Pinpoint the cell where the given text exists, returning its [X, Y] midpoint coordinate. 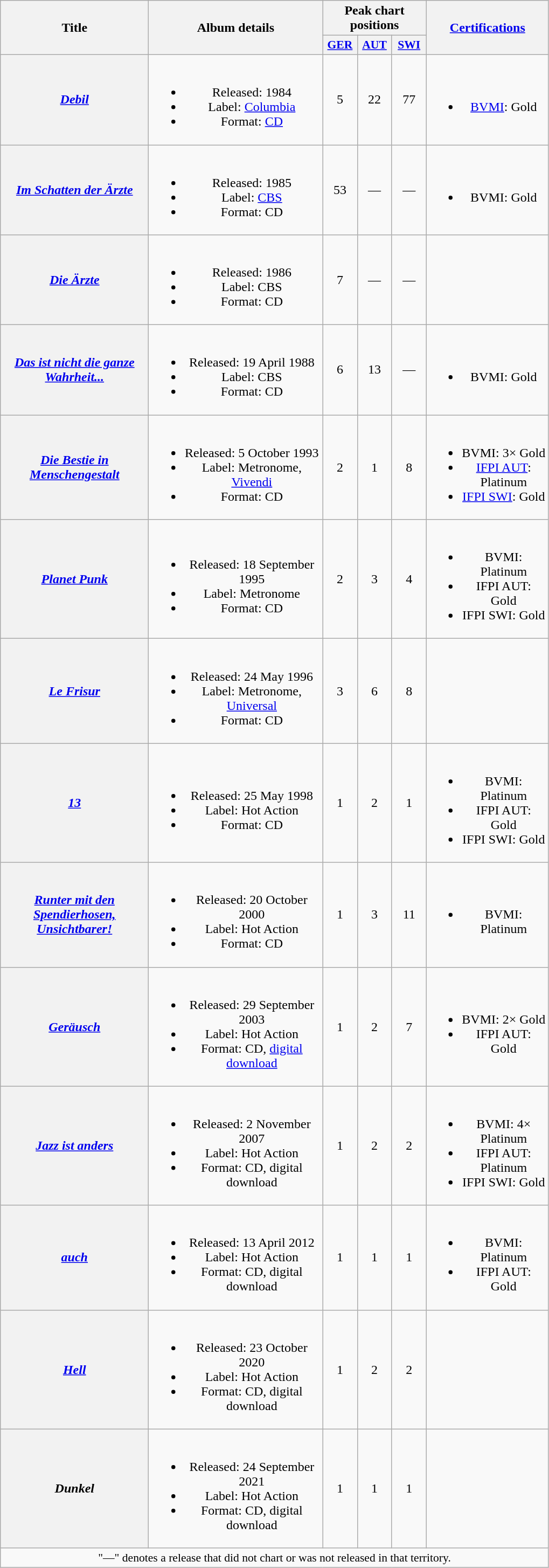
BVMI: 3× GoldIFPI AUT: PlatinumIFPI SWI: Gold [487, 467]
Released: 19 April 1988Label: CBSFormat: CD [236, 370]
Runter mit den Spendierhosen, Unsichtbarer! [74, 915]
Released: 2 November 2007Label: Hot ActionFormat: CD, digital download [236, 1146]
Im Schatten der Ärzte [74, 190]
53 [340, 190]
Title [74, 28]
Released: 24 September 2021Label: Hot ActionFormat: CD, digital download [236, 1489]
Released: 5 October 1993Label: Metronome, VivendiFormat: CD [236, 467]
Debil [74, 99]
AUT [374, 45]
Die Ärzte [74, 280]
Das ist nicht die ganze Wahrheit... [74, 370]
Released: 1985Label: CBSFormat: CD [236, 190]
BVMI: 4× PlatinumIFPI AUT: PlatinumIFPI SWI: Gold [487, 1146]
GER [340, 45]
Peak chart positions [374, 18]
Released: 13 April 2012Label: Hot ActionFormat: CD, digital download [236, 1258]
Album details [236, 28]
77 [409, 99]
BVMI: Platinum [487, 915]
Certifications [487, 28]
Released: 25 May 1998Label: Hot ActionFormat: CD [236, 803]
11 [409, 915]
SWI [409, 45]
5 [340, 99]
Released: 20 October 2000Label: Hot ActionFormat: CD [236, 915]
BVMI: PlatinumIFPI AUT: Gold [487, 1258]
22 [374, 99]
auch [74, 1258]
Planet Punk [74, 579]
Released: 18 September 1995Label: MetronomeFormat: CD [236, 579]
Released: 1984Label: ColumbiaFormat: CD [236, 99]
Hell [74, 1369]
Le Frisur [74, 691]
Die Bestie in Menschengestalt [74, 467]
Released: 24 May 1996Label: Metronome, UniversalFormat: CD [236, 691]
4 [409, 579]
"—" denotes a release that did not chart or was not released in that territory. [275, 1558]
Geräusch [74, 1026]
Dunkel [74, 1489]
Released: 29 September 2003Label: Hot ActionFormat: CD, digital download [236, 1026]
Released: 23 October 2020Label: Hot ActionFormat: CD, digital download [236, 1369]
Jazz ist anders [74, 1146]
BVMI: 2× GoldIFPI AUT: Gold [487, 1026]
Released: 1986Label: CBSFormat: CD [236, 280]
